Detect which cell encompasses the target text, then output its (X, Y) center coordinate. 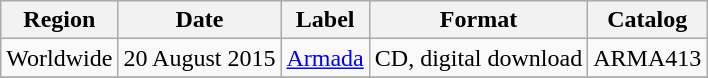
Label (325, 20)
Worldwide (60, 58)
20 August 2015 (200, 58)
CD, digital download (478, 58)
Region (60, 20)
ARMA413 (648, 58)
Format (478, 20)
Date (200, 20)
Catalog (648, 20)
Armada (325, 58)
